Search for the cell housing the specified text and yield its (X, Y) center coordinate. 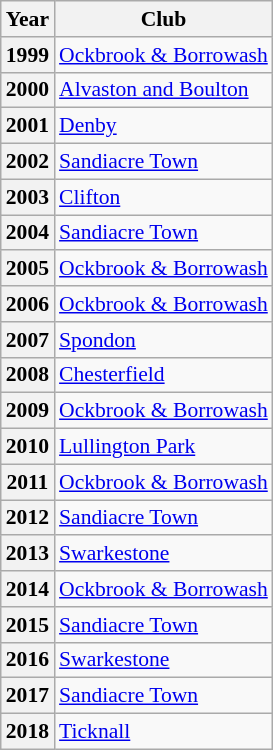
2004 (28, 233)
2010 (28, 447)
Alvaston and Boulton (164, 90)
2007 (28, 340)
Ticknall (164, 732)
2013 (28, 554)
Club (164, 19)
Lullington Park (164, 447)
2018 (28, 732)
2017 (28, 696)
2001 (28, 126)
1999 (28, 55)
2006 (28, 304)
2000 (28, 90)
2015 (28, 625)
Year (28, 19)
2003 (28, 197)
Spondon (164, 340)
Chesterfield (164, 375)
2012 (28, 518)
2016 (28, 660)
Denby (164, 126)
2008 (28, 375)
2014 (28, 589)
2009 (28, 411)
2011 (28, 482)
2005 (28, 269)
Clifton (164, 197)
2002 (28, 162)
